For the text-containing cell, return its midpoint in (x, y) coordinate format. 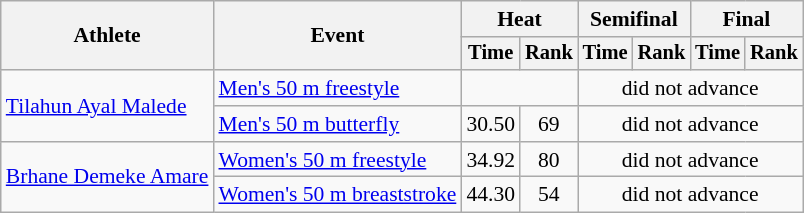
44.30 (490, 195)
Women's 50 m freestyle (337, 160)
Tilahun Ayal Malede (108, 106)
Heat (519, 19)
Semifinal (634, 19)
34.92 (490, 160)
Athlete (108, 36)
Men's 50 m freestyle (337, 88)
80 (549, 160)
Event (337, 36)
69 (549, 124)
Men's 50 m butterfly (337, 124)
Women's 50 m breaststroke (337, 195)
Brhane Demeke Amare (108, 178)
54 (549, 195)
Final (746, 19)
30.50 (490, 124)
